Search for the cell housing the specified text and yield its (x, y) center coordinate. 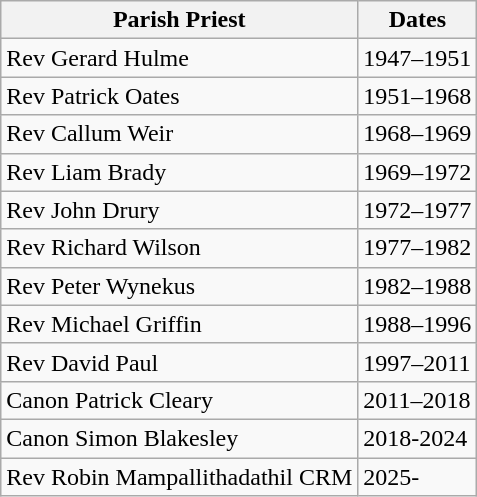
1951–1968 (418, 96)
Canon Simon Blakesley (180, 438)
Rev Liam Brady (180, 172)
Parish Priest (180, 20)
1968–1969 (418, 134)
Rev John Drury (180, 210)
1982–1988 (418, 286)
1997–2011 (418, 362)
Canon Patrick Cleary (180, 400)
Rev Gerard Hulme (180, 58)
1947–1951 (418, 58)
1969–1972 (418, 172)
2018-2024 (418, 438)
Rev Michael Griffin (180, 324)
Rev David Paul (180, 362)
Rev Patrick Oates (180, 96)
1972–1977 (418, 210)
Rev Robin Mampallithadathil CRM (180, 477)
1977–1982 (418, 248)
Rev Richard Wilson (180, 248)
Rev Peter Wynekus (180, 286)
2025- (418, 477)
1988–1996 (418, 324)
2011–2018 (418, 400)
Rev Callum Weir (180, 134)
Dates (418, 20)
